Return (x, y) of the center of cell containing provided text 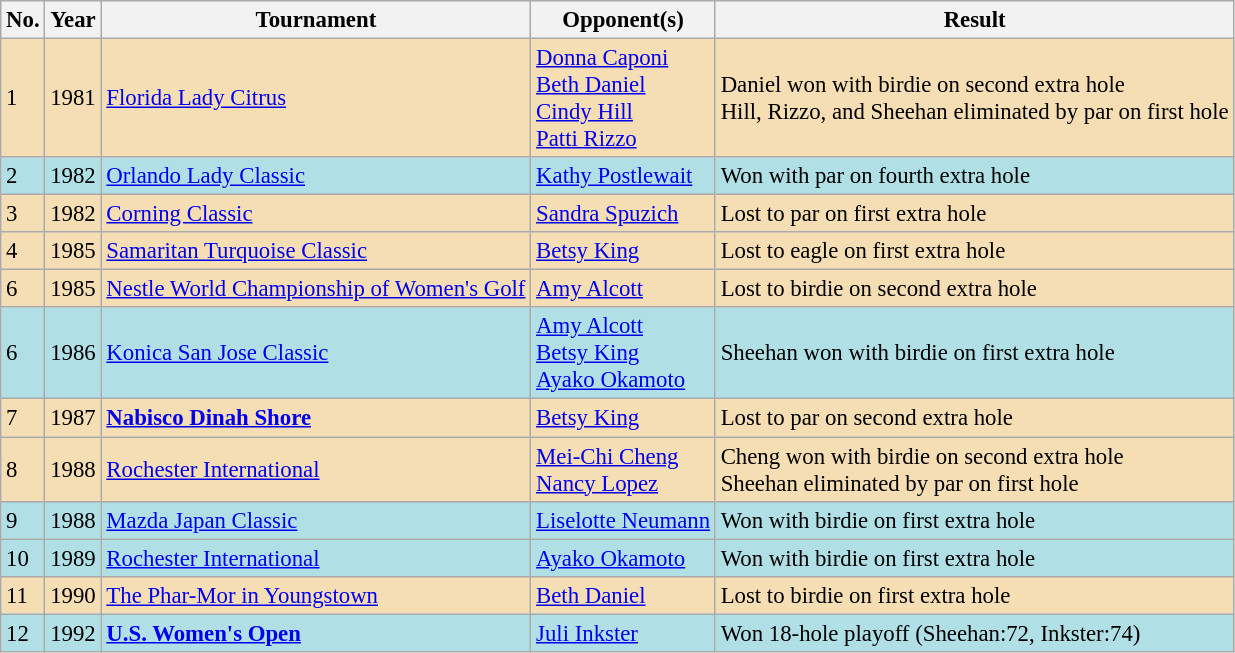
Samaritan Turquoise Classic (316, 251)
3 (23, 214)
1986 (73, 354)
2 (23, 176)
Lost to birdie on first extra hole (974, 595)
4 (23, 251)
Amy Alcott Betsy King Ayako Okamoto (624, 354)
The Phar-Mor in Youngstown (316, 595)
Lost to birdie on second extra hole (974, 289)
1990 (73, 595)
Lost to par on first extra hole (974, 214)
Nabisco Dinah Shore (316, 418)
Won 18-hole playoff (Sheehan:72, Inkster:74) (974, 633)
Donna Caponi Beth Daniel Cindy Hill Patti Rizzo (624, 98)
Mazda Japan Classic (316, 520)
Juli Inkster (624, 633)
7 (23, 418)
11 (23, 595)
Daniel won with birdie on second extra holeHill, Rizzo, and Sheehan eliminated by par on first hole (974, 98)
1 (23, 98)
Cheng won with birdie on second extra holeSheehan eliminated by par on first hole (974, 470)
U.S. Women's Open (316, 633)
Lost to par on second extra hole (974, 418)
Sheehan won with birdie on first extra hole (974, 354)
8 (23, 470)
Florida Lady Citrus (316, 98)
Year (73, 20)
Nestle World Championship of Women's Golf (316, 289)
1987 (73, 418)
12 (23, 633)
Orlando Lady Classic (316, 176)
Lost to eagle on first extra hole (974, 251)
10 (23, 558)
1989 (73, 558)
1981 (73, 98)
Opponent(s) (624, 20)
1992 (73, 633)
Kathy Postlewait (624, 176)
Mei-Chi Cheng Nancy Lopez (624, 470)
Won with par on fourth extra hole (974, 176)
Tournament (316, 20)
Ayako Okamoto (624, 558)
Beth Daniel (624, 595)
9 (23, 520)
Sandra Spuzich (624, 214)
No. (23, 20)
Result (974, 20)
Amy Alcott (624, 289)
Corning Classic (316, 214)
Konica San Jose Classic (316, 354)
Liselotte Neumann (624, 520)
